Detect which cell encompasses the target text, then output its (x, y) center coordinate. 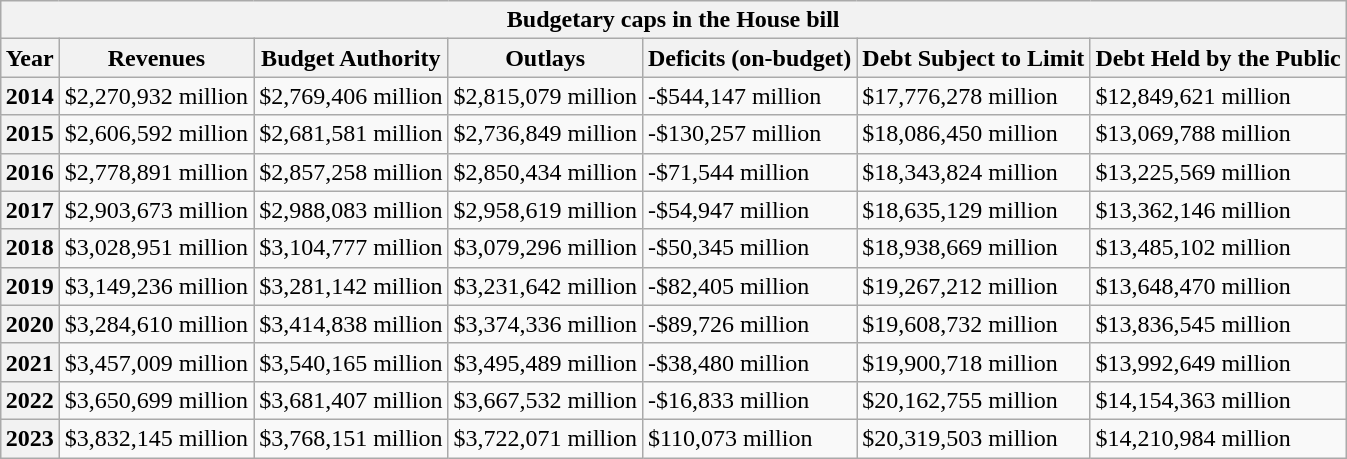
Budget Authority (351, 58)
$2,778,891 million (156, 172)
$19,900,718 million (974, 362)
$3,667,532 million (545, 400)
Debt Subject to Limit (974, 58)
2020 (30, 324)
-$16,833 million (749, 400)
$2,958,619 million (545, 210)
$2,270,932 million (156, 96)
Year (30, 58)
$3,681,407 million (351, 400)
$2,988,083 million (351, 210)
2017 (30, 210)
2015 (30, 134)
$13,992,649 million (1218, 362)
$13,069,788 million (1218, 134)
-$38,480 million (749, 362)
$3,722,071 million (545, 438)
-$544,147 million (749, 96)
$14,154,363 million (1218, 400)
$3,832,145 million (156, 438)
-$82,405 million (749, 286)
Deficits (on-budget) (749, 58)
$20,162,755 million (974, 400)
$19,267,212 million (974, 286)
Outlays (545, 58)
$13,648,470 million (1218, 286)
2016 (30, 172)
$2,769,406 million (351, 96)
$3,650,699 million (156, 400)
$2,857,258 million (351, 172)
$3,768,151 million (351, 438)
$3,414,838 million (351, 324)
Debt Held by the Public (1218, 58)
$12,849,621 million (1218, 96)
2014 (30, 96)
$3,284,610 million (156, 324)
$2,815,079 million (545, 96)
$13,225,569 million (1218, 172)
$20,319,503 million (974, 438)
$13,362,146 million (1218, 210)
$17,776,278 million (974, 96)
-$54,947 million (749, 210)
$3,281,142 million (351, 286)
Revenues (156, 58)
$3,028,951 million (156, 248)
$2,736,849 million (545, 134)
2021 (30, 362)
$3,231,642 million (545, 286)
$13,836,545 million (1218, 324)
$18,343,824 million (974, 172)
$18,635,129 million (974, 210)
$2,606,592 million (156, 134)
Budgetary caps in the House bill (673, 20)
$2,850,434 million (545, 172)
-$89,726 million (749, 324)
2023 (30, 438)
$3,495,489 million (545, 362)
$3,079,296 million (545, 248)
2019 (30, 286)
2018 (30, 248)
$2,903,673 million (156, 210)
2022 (30, 400)
-$130,257 million (749, 134)
$13,485,102 million (1218, 248)
$3,374,336 million (545, 324)
$3,457,009 million (156, 362)
-$71,544 million (749, 172)
$3,540,165 million (351, 362)
$110,073 million (749, 438)
$18,086,450 million (974, 134)
$18,938,669 million (974, 248)
$3,149,236 million (156, 286)
-$50,345 million (749, 248)
$2,681,581 million (351, 134)
$19,608,732 million (974, 324)
$3,104,777 million (351, 248)
$14,210,984 million (1218, 438)
